Extract the [X, Y] coordinate from the center of the cell holding the provided text.  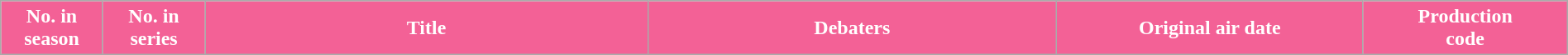
Productioncode [1465, 28]
No. inseason [52, 28]
Debaters [852, 28]
Original air date [1209, 28]
No. inseries [154, 28]
Title [427, 28]
